Return [X, Y] of the center of cell containing provided text 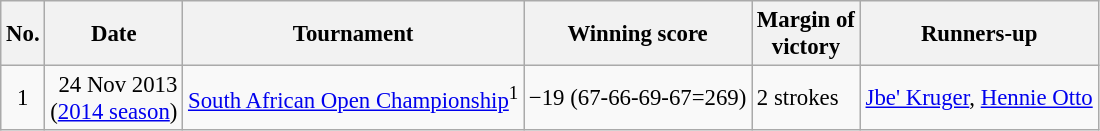
24 Nov 2013(2014 season) [114, 98]
Margin ofvictory [806, 34]
2 strokes [806, 98]
No. [23, 34]
Jbe' Kruger, Hennie Otto [979, 98]
Winning score [638, 34]
Tournament [354, 34]
1 [23, 98]
−19 (67-66-69-67=269) [638, 98]
Date [114, 34]
South African Open Championship1 [354, 98]
Runners-up [979, 34]
